Provide the [X, Y] coordinate of the cell's center where the given text is located.  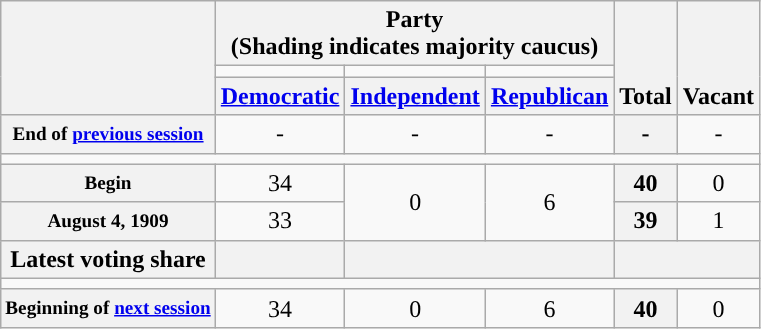
Begin [108, 183]
Total [646, 58]
Vacant [718, 58]
1 [718, 221]
Independent [415, 96]
33 [280, 221]
August 4, 1909 [108, 221]
Democratic [280, 96]
Latest voting share [108, 259]
Beginning of next session [108, 308]
Republican [549, 96]
39 [646, 221]
End of previous session [108, 134]
Party (Shading indicates majority caucus) [414, 34]
